Capture the cell that displays the provided text and extract its (X, Y) central coordinate. 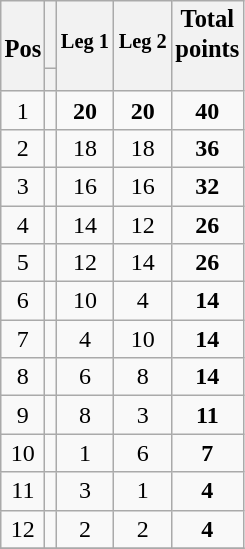
Pos (23, 35)
Leg 1 (85, 35)
36 (208, 148)
40 (208, 110)
9 (23, 415)
5 (23, 263)
Totalpoints (208, 35)
Leg 2 (143, 35)
32 (208, 186)
